Extract the [X, Y] coordinate from the center of the cell holding the provided text.  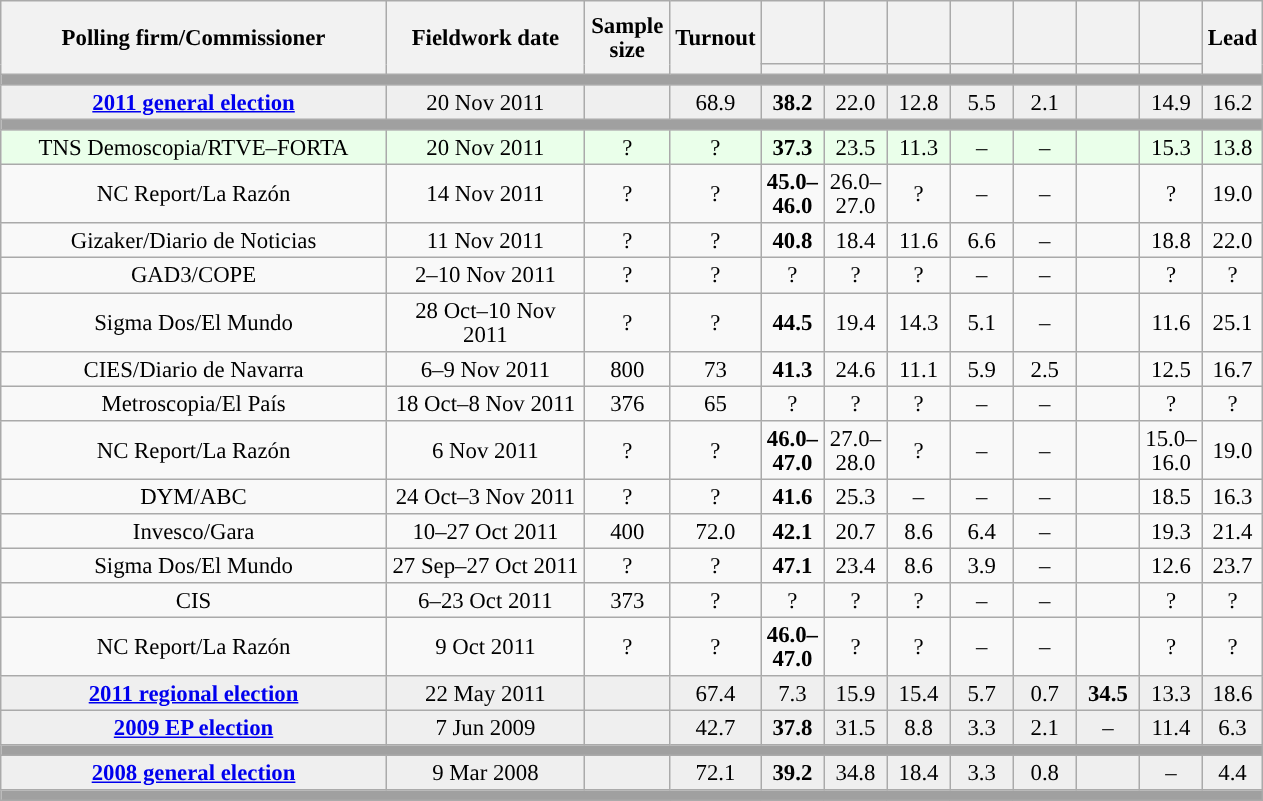
15.9 [856, 694]
TNS Demoscopia/RTVE–FORTA [194, 148]
12.8 [918, 102]
6.4 [982, 532]
Sample size [627, 38]
Polling firm/Commissioner [194, 38]
15.0–16.0 [1170, 450]
5.9 [982, 368]
9 Mar 2008 [485, 774]
CIS [194, 600]
Fieldwork date [485, 38]
37.8 [792, 728]
6–23 Oct 2011 [485, 600]
72.0 [716, 532]
16.3 [1232, 496]
0.8 [1044, 774]
25.3 [856, 496]
18.6 [1232, 694]
16.2 [1232, 102]
Turnout [716, 38]
42.1 [792, 532]
6.6 [982, 242]
GAD3/COPE [194, 276]
Lead [1232, 38]
2011 regional election [194, 694]
400 [627, 532]
Metroscopia/El País [194, 404]
12.5 [1170, 368]
5.5 [982, 102]
41.3 [792, 368]
Invesco/Gara [194, 532]
7 Jun 2009 [485, 728]
15.4 [918, 694]
4.4 [1232, 774]
72.1 [716, 774]
26.0–27.0 [856, 194]
23.4 [856, 566]
11.1 [918, 368]
39.2 [792, 774]
34.5 [1108, 694]
42.7 [716, 728]
65 [716, 404]
11 Nov 2011 [485, 242]
34.8 [856, 774]
21.4 [1232, 532]
14.9 [1170, 102]
800 [627, 368]
18 Oct–8 Nov 2011 [485, 404]
16.7 [1232, 368]
19.4 [856, 322]
44.5 [792, 322]
3.9 [982, 566]
9 Oct 2011 [485, 646]
6–9 Nov 2011 [485, 368]
2.5 [1044, 368]
22 May 2011 [485, 694]
6 Nov 2011 [485, 450]
23.5 [856, 148]
73 [716, 368]
10–27 Oct 2011 [485, 532]
5.1 [982, 322]
376 [627, 404]
68.9 [716, 102]
2011 general election [194, 102]
41.6 [792, 496]
67.4 [716, 694]
8.8 [918, 728]
19.3 [1170, 532]
2008 general election [194, 774]
40.8 [792, 242]
37.3 [792, 148]
11.3 [918, 148]
7.3 [792, 694]
0.7 [1044, 694]
28 Oct–10 Nov 2011 [485, 322]
13.8 [1232, 148]
CIES/Diario de Navarra [194, 368]
13.3 [1170, 694]
373 [627, 600]
23.7 [1232, 566]
15.3 [1170, 148]
12.6 [1170, 566]
5.7 [982, 694]
27 Sep–27 Oct 2011 [485, 566]
27.0–28.0 [856, 450]
47.1 [792, 566]
24 Oct–3 Nov 2011 [485, 496]
24.6 [856, 368]
Gizaker/Diario de Noticias [194, 242]
14 Nov 2011 [485, 194]
2–10 Nov 2011 [485, 276]
DYM/ABC [194, 496]
45.0–46.0 [792, 194]
25.1 [1232, 322]
20.7 [856, 532]
18.8 [1170, 242]
6.3 [1232, 728]
14.3 [918, 322]
18.5 [1170, 496]
31.5 [856, 728]
38.2 [792, 102]
11.4 [1170, 728]
2009 EP election [194, 728]
